Provide the [X, Y] coordinate of the cell's center where the given text is located.  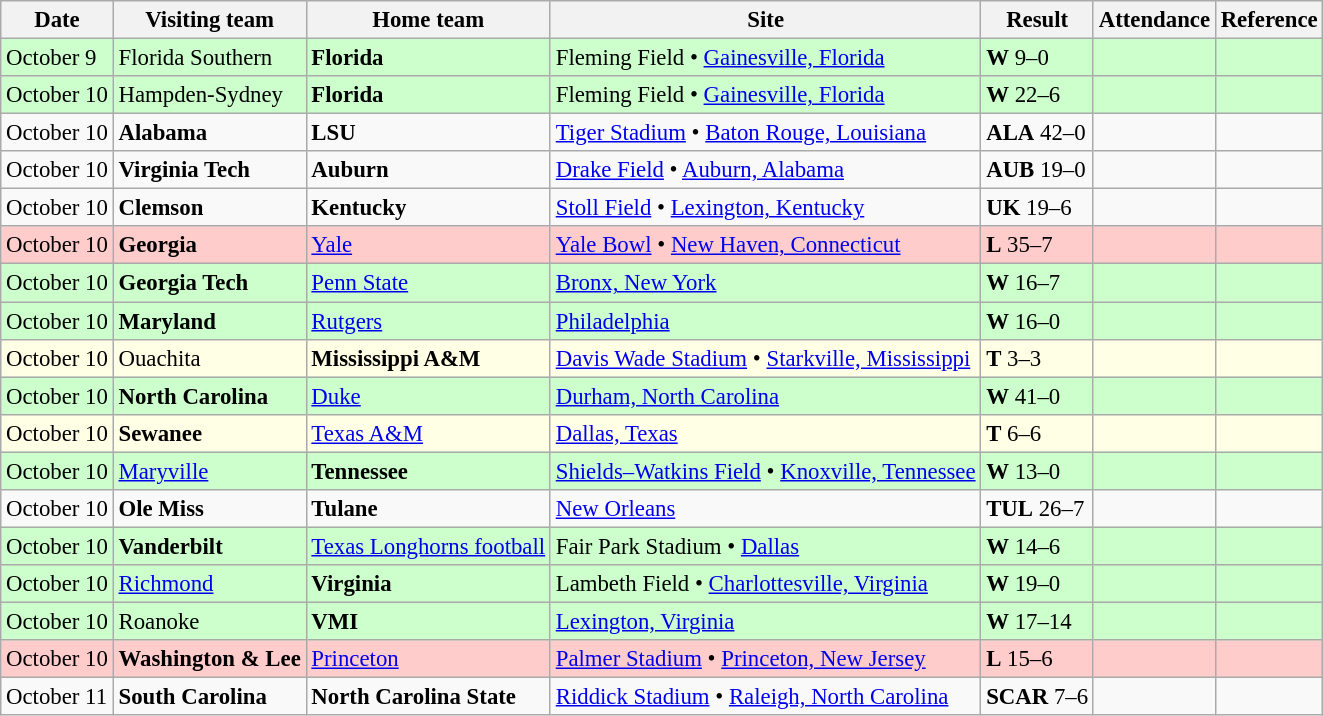
TUL 26–7 [1037, 509]
Princeton [428, 659]
L 35–7 [1037, 245]
Lexington, Virginia [765, 621]
Philadelphia [765, 321]
New Orleans [765, 509]
North Carolina State [428, 697]
Georgia [210, 245]
Stoll Field • Lexington, Kentucky [765, 208]
Hampden-Sydney [210, 95]
Maryville [210, 471]
W 22–6 [1037, 95]
Rutgers [428, 321]
Palmer Stadium • Princeton, New Jersey [765, 659]
W 19–0 [1037, 584]
Date [57, 20]
Attendance [1154, 20]
Richmond [210, 584]
W 41–0 [1037, 396]
Mississippi A&M [428, 358]
Florida Southern [210, 58]
Davis Wade Stadium • Starkville, Mississippi [765, 358]
W 16–7 [1037, 283]
Clemson [210, 208]
Ouachita [210, 358]
Tulane [428, 509]
W 17–14 [1037, 621]
Maryland [210, 321]
Result [1037, 20]
Roanoke [210, 621]
W 9–0 [1037, 58]
North Carolina [210, 396]
AUB 19–0 [1037, 170]
Texas A&M [428, 433]
Yale [428, 245]
Visiting team [210, 20]
VMI [428, 621]
Kentucky [428, 208]
Reference [1269, 20]
Durham, North Carolina [765, 396]
Tennessee [428, 471]
Shields–Watkins Field • Knoxville, Tennessee [765, 471]
W 13–0 [1037, 471]
Fair Park Stadium • Dallas [765, 546]
Penn State [428, 283]
October 9 [57, 58]
ALA 42–0 [1037, 133]
Auburn [428, 170]
Virginia [428, 584]
Dallas, Texas [765, 433]
October 11 [57, 697]
Drake Field • Auburn, Alabama [765, 170]
Duke [428, 396]
Bronx, New York [765, 283]
Virginia Tech [210, 170]
Washington & Lee [210, 659]
T 3–3 [1037, 358]
UK 19–6 [1037, 208]
Lambeth Field • Charlottesville, Virginia [765, 584]
Georgia Tech [210, 283]
T 6–6 [1037, 433]
Tiger Stadium • Baton Rouge, Louisiana [765, 133]
Alabama [210, 133]
Riddick Stadium • Raleigh, North Carolina [765, 697]
LSU [428, 133]
South Carolina [210, 697]
Yale Bowl • New Haven, Connecticut [765, 245]
W 14–6 [1037, 546]
SCAR 7–6 [1037, 697]
Texas Longhorns football [428, 546]
Site [765, 20]
W 16–0 [1037, 321]
L 15–6 [1037, 659]
Home team [428, 20]
Vanderbilt [210, 546]
Ole Miss [210, 509]
Sewanee [210, 433]
